Provide the [X, Y] coordinate of the cell's center where the given text is located.  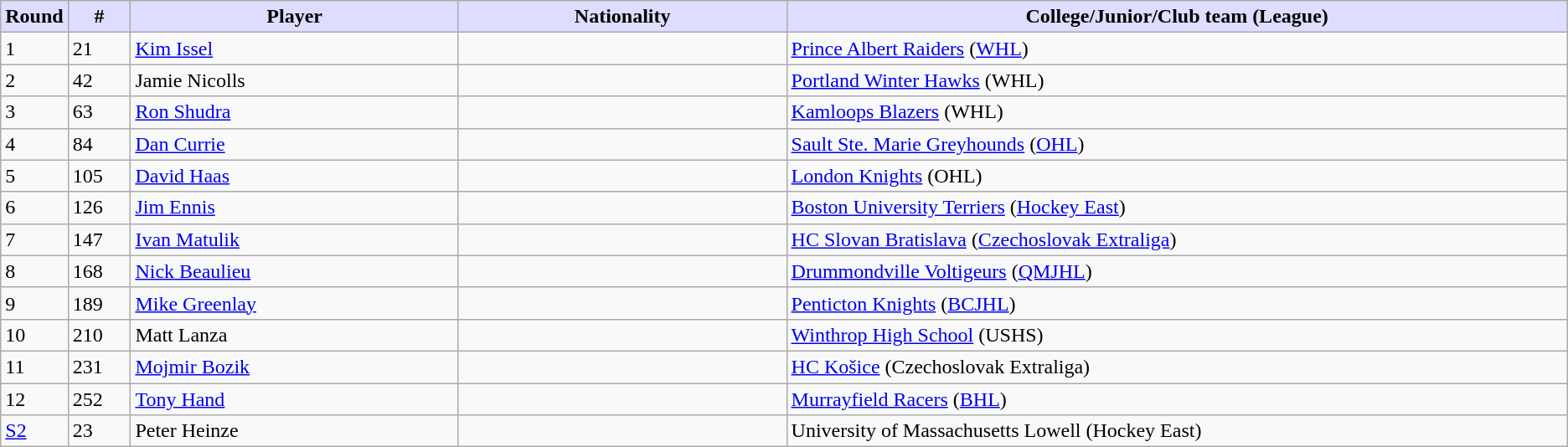
David Haas [295, 176]
Nick Beaulieu [295, 271]
Dan Currie [295, 144]
12 [34, 399]
84 [99, 144]
23 [99, 431]
Kamloops Blazers (WHL) [1177, 112]
Drummondville Voltigeurs (QMJHL) [1177, 271]
S2 [34, 431]
21 [99, 49]
3 [34, 112]
HC Košice (Czechoslovak Extraliga) [1177, 367]
Sault Ste. Marie Greyhounds (OHL) [1177, 144]
Murrayfield Racers (BHL) [1177, 399]
Mojmir Bozik [295, 367]
252 [99, 399]
4 [34, 144]
7 [34, 239]
College/Junior/Club team (League) [1177, 17]
10 [34, 335]
2 [34, 80]
Prince Albert Raiders (WHL) [1177, 49]
231 [99, 367]
Ivan Matulik [295, 239]
63 [99, 112]
Mike Greenlay [295, 303]
126 [99, 208]
Jamie Nicolls [295, 80]
Penticton Knights (BCJHL) [1177, 303]
Ron Shudra [295, 112]
1 [34, 49]
105 [99, 176]
Boston University Terriers (Hockey East) [1177, 208]
Portland Winter Hawks (WHL) [1177, 80]
8 [34, 271]
Winthrop High School (USHS) [1177, 335]
9 [34, 303]
189 [99, 303]
147 [99, 239]
6 [34, 208]
Kim Issel [295, 49]
Matt Lanza [295, 335]
210 [99, 335]
Round [34, 17]
London Knights (OHL) [1177, 176]
42 [99, 80]
University of Massachusetts Lowell (Hockey East) [1177, 431]
5 [34, 176]
Jim Ennis [295, 208]
Nationality [622, 17]
HC Slovan Bratislava (Czechoslovak Extraliga) [1177, 239]
168 [99, 271]
Peter Heinze [295, 431]
# [99, 17]
Tony Hand [295, 399]
11 [34, 367]
Player [295, 17]
